Scan for the cell matching the given text and deliver its (x, y) coordinate at center. 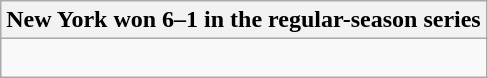
New York won 6–1 in the regular-season series (244, 20)
